Return (x, y) of the center of cell containing provided text 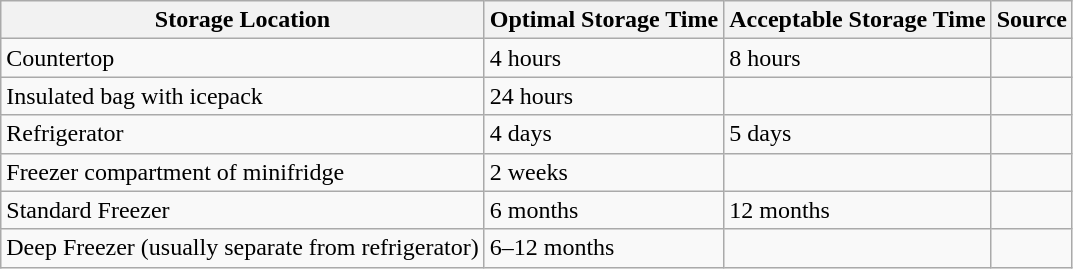
Deep Freezer (usually separate from refrigerator) (242, 248)
4 days (604, 134)
6–12 months (604, 248)
Freezer compartment of minifridge (242, 172)
6 months (604, 210)
5 days (858, 134)
Storage Location (242, 20)
Acceptable Storage Time (858, 20)
Standard Freezer (242, 210)
24 hours (604, 96)
12 months (858, 210)
Insulated bag with icepack (242, 96)
Countertop (242, 58)
2 weeks (604, 172)
Source (1032, 20)
8 hours (858, 58)
Optimal Storage Time (604, 20)
4 hours (604, 58)
Refrigerator (242, 134)
